Search for the cell housing the specified text and yield its [x, y] center coordinate. 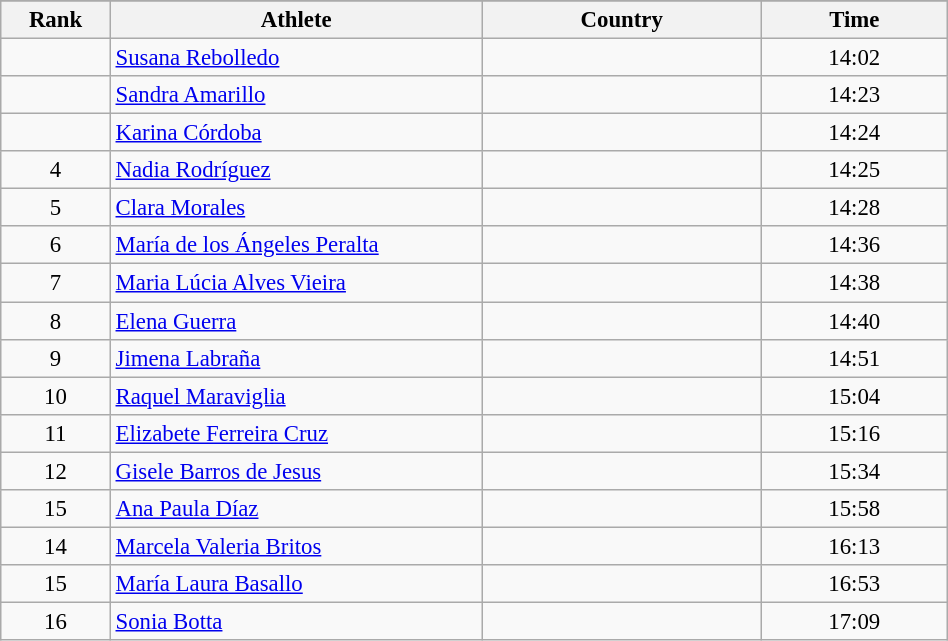
17:09 [854, 621]
15:34 [854, 471]
Karina Córdoba [296, 133]
14:36 [854, 245]
14:23 [854, 95]
7 [56, 283]
Rank [56, 20]
14 [56, 546]
Sonia Botta [296, 621]
16:53 [854, 584]
15:58 [854, 509]
Sandra Amarillo [296, 95]
Raquel Maraviglia [296, 396]
4 [56, 170]
Athlete [296, 20]
Susana Rebolledo [296, 58]
14:24 [854, 133]
Gisele Barros de Jesus [296, 471]
16:13 [854, 546]
14:02 [854, 58]
5 [56, 208]
María de los Ángeles Peralta [296, 245]
15:04 [854, 396]
12 [56, 471]
Elena Guerra [296, 321]
15:16 [854, 433]
10 [56, 396]
Ana Paula Díaz [296, 509]
Marcela Valeria Britos [296, 546]
Time [854, 20]
Clara Morales [296, 208]
14:40 [854, 321]
16 [56, 621]
Nadia Rodríguez [296, 170]
9 [56, 358]
14:51 [854, 358]
8 [56, 321]
María Laura Basallo [296, 584]
Jimena Labraña [296, 358]
14:25 [854, 170]
Country [622, 20]
Maria Lúcia Alves Vieira [296, 283]
Elizabete Ferreira Cruz [296, 433]
6 [56, 245]
14:28 [854, 208]
14:38 [854, 283]
11 [56, 433]
